Detect which cell encompasses the target text, then output its (x, y) center coordinate. 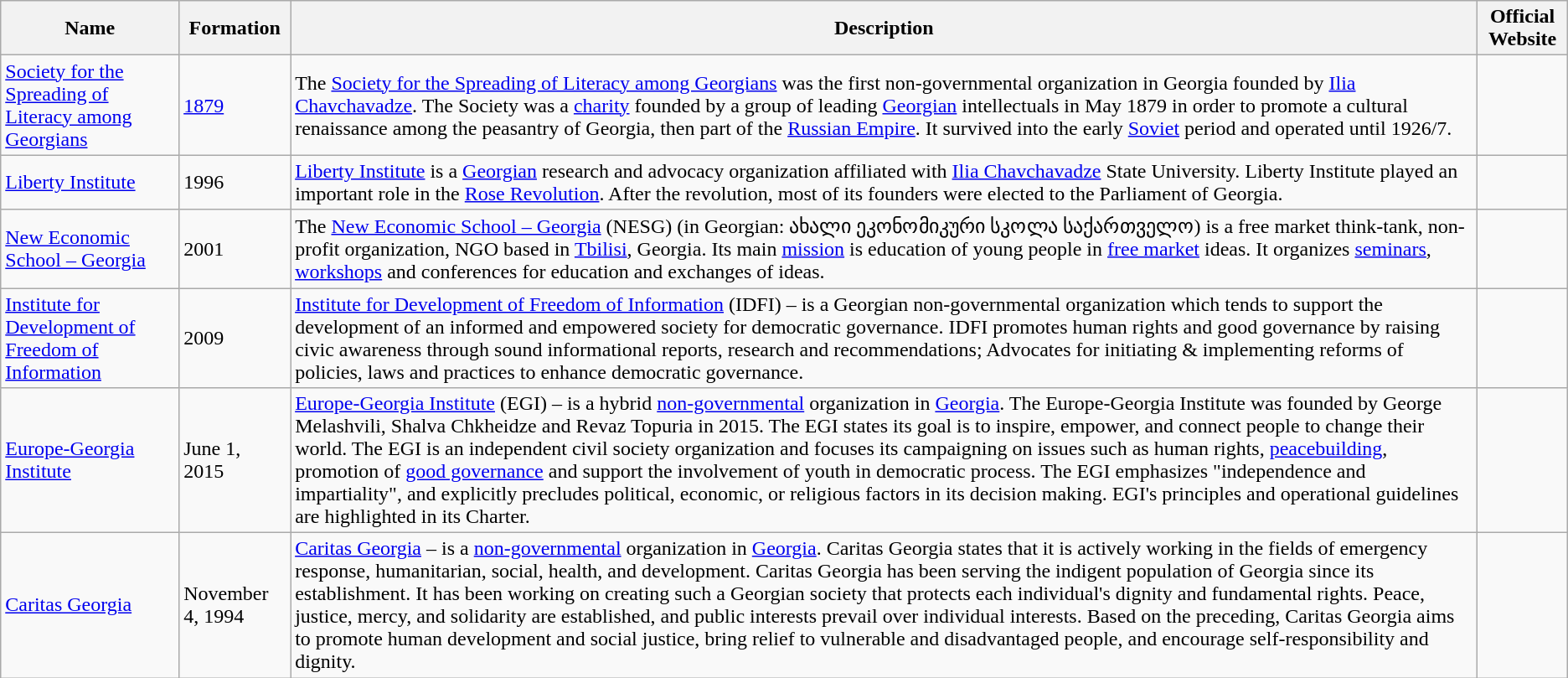
2009 (235, 339)
Liberty Institute (90, 183)
New Economic School – Georgia (90, 249)
Formation (235, 28)
June 1, 2015 (235, 461)
2001 (235, 249)
Description (885, 28)
Name (90, 28)
Caritas Georgia (90, 605)
Society for the Spreading of Literacy among Georgians (90, 106)
1879 (235, 106)
Official Website (1523, 28)
Institute for Development of Freedom of Information (90, 339)
Europe-Georgia Institute (90, 461)
November 4, 1994 (235, 605)
1996 (235, 183)
